Identify which cell holds the provided text, then report its (x, y) central coordinate. 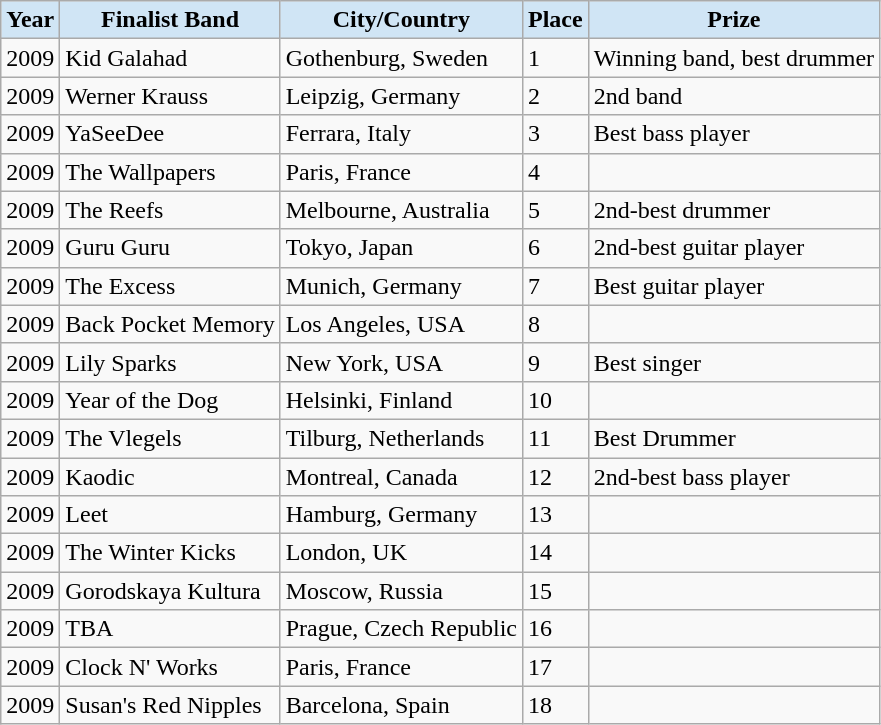
Ferrara, Italy (401, 134)
12 (555, 477)
Montreal, Canada (401, 477)
Helsinki, Finland (401, 400)
6 (555, 248)
Kid Galahad (170, 58)
City/Country (401, 20)
New York, USA (401, 362)
Best bass player (734, 134)
Tilburg, Netherlands (401, 438)
The Wallpapers (170, 172)
Munich, Germany (401, 286)
Gothenburg, Sweden (401, 58)
Finalist Band (170, 20)
The Reefs (170, 210)
Clock N' Works (170, 667)
16 (555, 629)
Werner Krauss (170, 96)
Leet (170, 515)
Year of the Dog (170, 400)
Melbourne, Australia (401, 210)
Kaodic (170, 477)
Los Angeles, USA (401, 324)
8 (555, 324)
Best guitar player (734, 286)
3 (555, 134)
Year (30, 20)
The Vlegels (170, 438)
Best singer (734, 362)
2nd-best bass player (734, 477)
TBA (170, 629)
Best Drummer (734, 438)
1 (555, 58)
18 (555, 705)
11 (555, 438)
Back Pocket Memory (170, 324)
2 (555, 96)
14 (555, 553)
Place (555, 20)
Tokyo, Japan (401, 248)
2nd-best guitar player (734, 248)
2nd band (734, 96)
Guru Guru (170, 248)
Lily Sparks (170, 362)
London, UK (401, 553)
The Excess (170, 286)
Prague, Czech Republic (401, 629)
17 (555, 667)
15 (555, 591)
The Winter Kicks (170, 553)
Barcelona, Spain (401, 705)
5 (555, 210)
YaSeeDee (170, 134)
Hamburg, Germany (401, 515)
10 (555, 400)
Winning band, best drummer (734, 58)
Susan's Red Nipples (170, 705)
Leipzig, Germany (401, 96)
7 (555, 286)
Prize (734, 20)
13 (555, 515)
Moscow, Russia (401, 591)
Gorodskaya Kultura (170, 591)
2nd-best drummer (734, 210)
4 (555, 172)
9 (555, 362)
